Search for the cell housing the specified text and yield its [x, y] center coordinate. 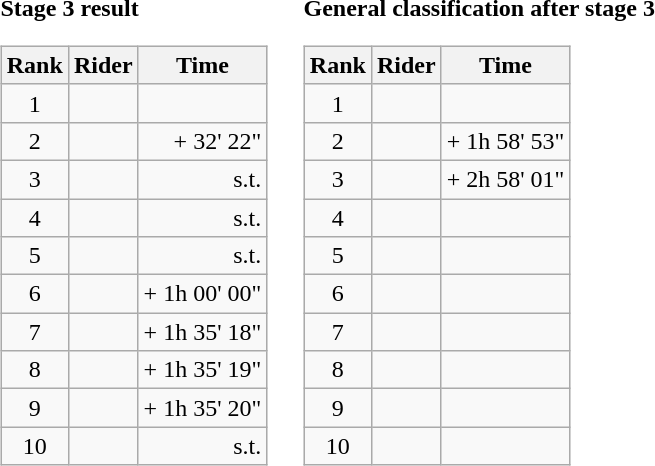
+ 1h 35' 19" [202, 370]
+ 1h 35' 20" [202, 408]
+ 1h 00' 00" [202, 294]
+ 2h 58' 01" [506, 179]
+ 1h 35' 18" [202, 332]
+ 1h 58' 53" [506, 141]
+ 32' 22" [202, 141]
